Provide the [X, Y] coordinate of the cell's center where the given text is located.  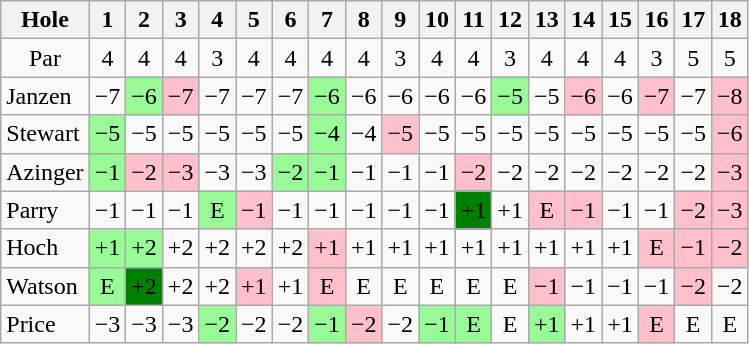
1 [108, 20]
12 [510, 20]
13 [546, 20]
Azinger [45, 172]
Stewart [45, 134]
11 [474, 20]
8 [364, 20]
Parry [45, 210]
Par [45, 58]
Price [45, 324]
9 [400, 20]
Watson [45, 286]
−8 [730, 96]
17 [694, 20]
Hoch [45, 248]
7 [328, 20]
18 [730, 20]
6 [290, 20]
16 [656, 20]
10 [438, 20]
2 [144, 20]
14 [584, 20]
Hole [45, 20]
15 [620, 20]
Janzen [45, 96]
